Determine the [x, y] coordinate at the center of the cell enclosing the given text.  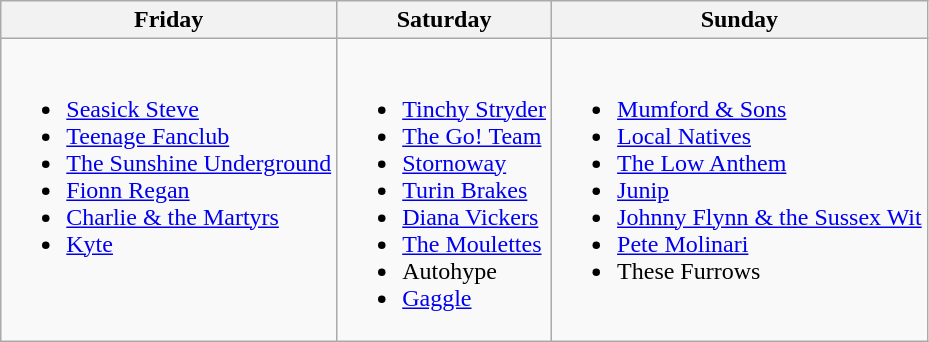
Saturday [444, 20]
Tinchy StryderThe Go! TeamStornowayTurin BrakesDiana VickersThe MoulettesAutohypeGaggle [444, 190]
Friday [169, 20]
Sunday [740, 20]
Mumford & SonsLocal NativesThe Low AnthemJunipJohnny Flynn & the Sussex WitPete MolinariThese Furrows [740, 190]
Seasick SteveTeenage FanclubThe Sunshine UndergroundFionn ReganCharlie & the MartyrsKyte [169, 190]
